Return (x, y) of the center of cell containing provided text 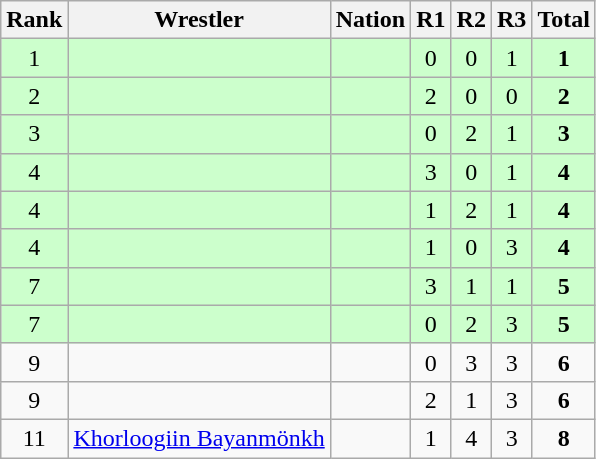
Wrestler (199, 20)
Nation (370, 20)
R3 (511, 20)
11 (34, 438)
8 (564, 438)
Rank (34, 20)
R2 (471, 20)
R1 (431, 20)
Khorloogiin Bayanmönkh (199, 438)
Total (564, 20)
